Find where the given text appears and provide that cell's center as (X, Y) coordinate. 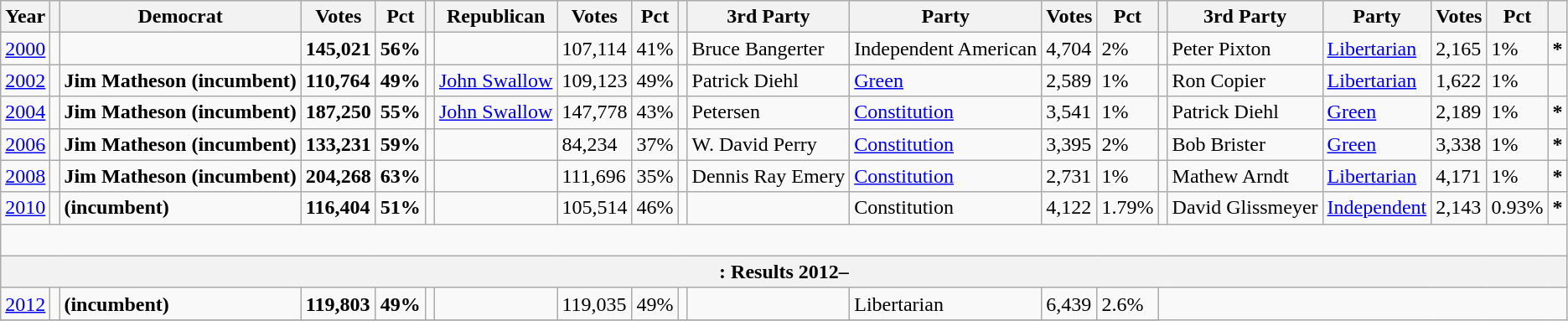
187,250 (339, 112)
Republican (495, 17)
2,165 (1459, 49)
Independent American (945, 49)
2000 (25, 49)
2,589 (1069, 80)
147,778 (595, 112)
2010 (25, 208)
Petersen (768, 112)
2006 (25, 144)
109,123 (595, 80)
Year (25, 17)
145,021 (339, 49)
3,338 (1459, 144)
Bob Brister (1245, 144)
37% (655, 144)
110,764 (339, 80)
David Glissmeyer (1245, 208)
2008 (25, 176)
55% (401, 112)
Mathew Arndt (1245, 176)
56% (401, 49)
119,803 (339, 303)
51% (401, 208)
2012 (25, 303)
3,395 (1069, 144)
3,541 (1069, 112)
46% (655, 208)
105,514 (595, 208)
84,234 (595, 144)
Ron Copier (1245, 80)
2,143 (1459, 208)
Independent (1377, 208)
111,696 (595, 176)
0.93% (1517, 208)
2002 (25, 80)
: Results 2012– (784, 272)
204,268 (339, 176)
W. David Perry (768, 144)
133,231 (339, 144)
2004 (25, 112)
4,171 (1459, 176)
59% (401, 144)
1,622 (1459, 80)
119,035 (595, 303)
4,704 (1069, 49)
Bruce Bangerter (768, 49)
35% (655, 176)
41% (655, 49)
2,731 (1069, 176)
Dennis Ray Emery (768, 176)
4,122 (1069, 208)
63% (401, 176)
Peter Pixton (1245, 49)
6,439 (1069, 303)
2,189 (1459, 112)
2.6% (1128, 303)
43% (655, 112)
107,114 (595, 49)
1.79% (1128, 208)
116,404 (339, 208)
Democrat (180, 17)
